Find where the given text appears and provide that cell's center as (X, Y) coordinate. 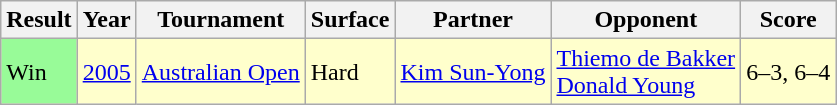
6–3, 6–4 (788, 72)
Kim Sun-Yong (473, 72)
2005 (106, 72)
Score (788, 20)
Year (106, 20)
Surface (350, 20)
Result (39, 20)
Tournament (220, 20)
Win (39, 72)
Australian Open (220, 72)
Hard (350, 72)
Opponent (646, 20)
Thiemo de Bakker Donald Young (646, 72)
Partner (473, 20)
